Return the (X, Y) coordinate for the center point of the cell that contains the specified text.  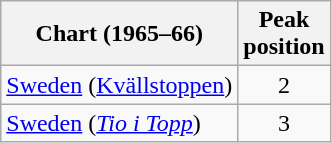
2 (284, 85)
Peakposition (284, 34)
Chart (1965–66) (120, 34)
3 (284, 123)
Sweden (Tio i Topp) (120, 123)
Sweden (Kvällstoppen) (120, 85)
